Detect which cell encompasses the target text, then output its (X, Y) center coordinate. 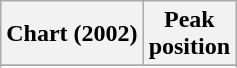
Chart (2002) (72, 34)
Peakposition (189, 34)
